Identify which cell holds the provided text, then report its [x, y] central coordinate. 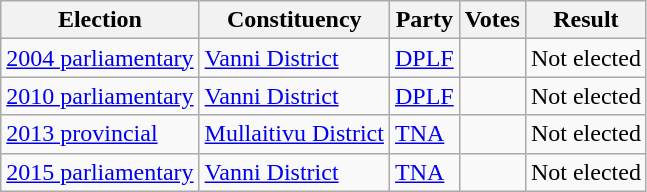
Party [424, 20]
2015 parliamentary [100, 172]
Election [100, 20]
Votes [492, 20]
2010 parliamentary [100, 96]
2013 provincial [100, 134]
Mullaitivu District [294, 134]
Constituency [294, 20]
Result [586, 20]
2004 parliamentary [100, 58]
